Identify which cell holds the provided text, then report its [X, Y] central coordinate. 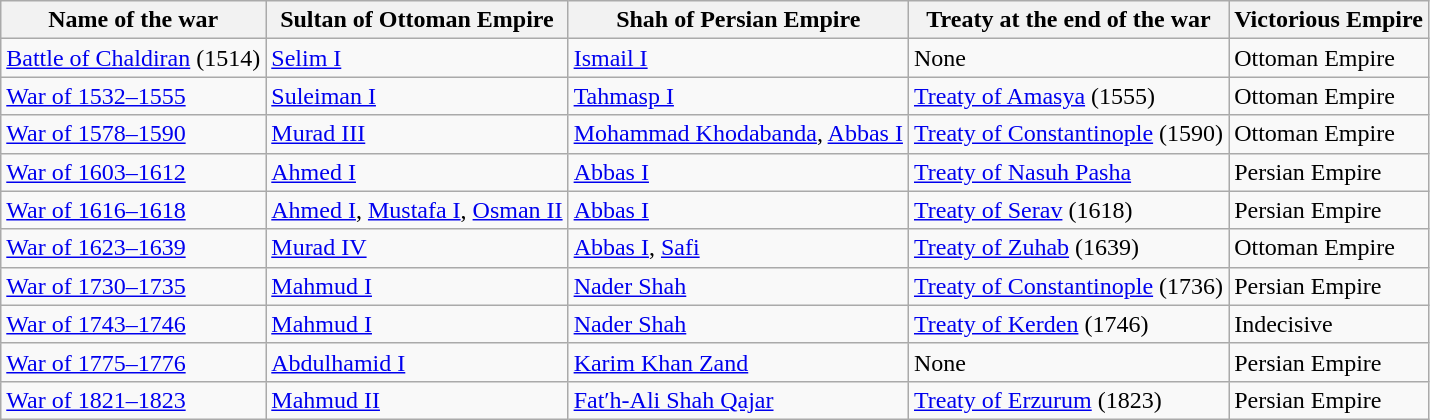
War of 1578–1590 [134, 134]
War of 1532–1555 [134, 96]
Murad IV [417, 248]
Fat′h-Ali Shah Qajar [738, 400]
Treaty of Constantinople (1736) [1068, 286]
Battle of Chaldiran (1514) [134, 58]
War of 1743–1746 [134, 324]
Treaty of Constantinople (1590) [1068, 134]
Abdulhamid I [417, 362]
Selim I [417, 58]
Treaty of Serav (1618) [1068, 210]
Victorious Empire [1329, 20]
Treaty of Nasuh Pasha [1068, 172]
War of 1775–1776 [134, 362]
Murad III [417, 134]
Tahmasp I [738, 96]
Treaty of Zuhab (1639) [1068, 248]
Shah of Persian Empire [738, 20]
War of 1730–1735 [134, 286]
Treaty of Erzurum (1823) [1068, 400]
Name of the war [134, 20]
Ismail I [738, 58]
Mohammad Khodabanda, Abbas I [738, 134]
Treaty of Amasya (1555) [1068, 96]
Sultan of Ottoman Empire [417, 20]
Mahmud II [417, 400]
War of 1623–1639 [134, 248]
Indecisive [1329, 324]
Karim Khan Zand [738, 362]
War of 1616–1618 [134, 210]
War of 1603–1612 [134, 172]
Ahmed I [417, 172]
War of 1821–1823 [134, 400]
Ahmed I, Mustafa I, Osman II [417, 210]
Treaty of Kerden (1746) [1068, 324]
Abbas I, Safi [738, 248]
Suleiman I [417, 96]
Treaty at the end of the war [1068, 20]
